Return (X, Y) of the center of cell containing provided text 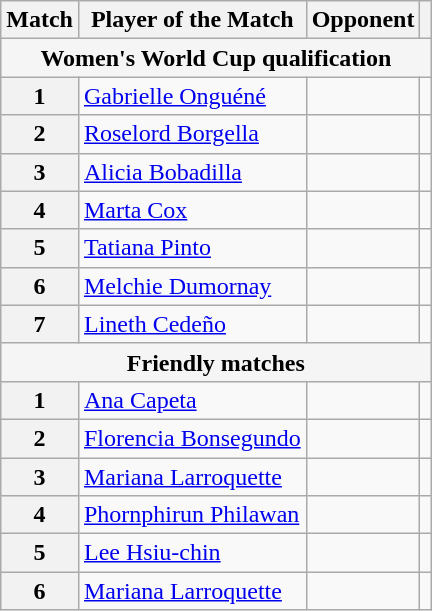
Phornphirun Philawan (192, 515)
Player of the Match (192, 20)
Friendly matches (216, 362)
Marta Cox (192, 210)
Opponent (363, 20)
Florencia Bonsegundo (192, 438)
Ana Capeta (192, 400)
Match (40, 20)
Alicia Bobadilla (192, 172)
Lee Hsiu-chin (192, 553)
Lineth Cedeño (192, 324)
Women's World Cup qualification (216, 58)
Gabrielle Onguéné (192, 96)
Melchie Dumornay (192, 286)
Roselord Borgella (192, 134)
Tatiana Pinto (192, 248)
7 (40, 324)
